Determine the [x, y] coordinate at the center of the cell enclosing the given text.  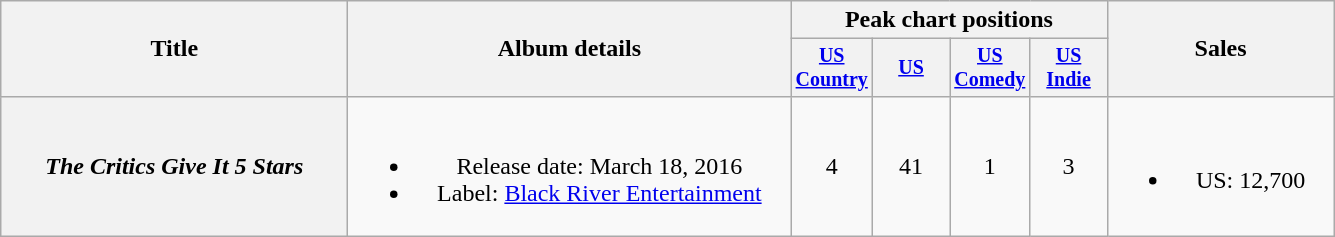
Sales [1220, 49]
US Comedy [990, 68]
Album details [570, 49]
US: 12,700 [1220, 166]
The Critics Give It 5 Stars [174, 166]
Release date: March 18, 2016Label: Black River Entertainment [570, 166]
Title [174, 49]
3 [1068, 166]
US [912, 68]
4 [832, 166]
41 [912, 166]
USIndie [1068, 68]
US Country [832, 68]
1 [990, 166]
Peak chart positions [949, 20]
